Determine the (X, Y) coordinate at the center of the cell enclosing the given text.  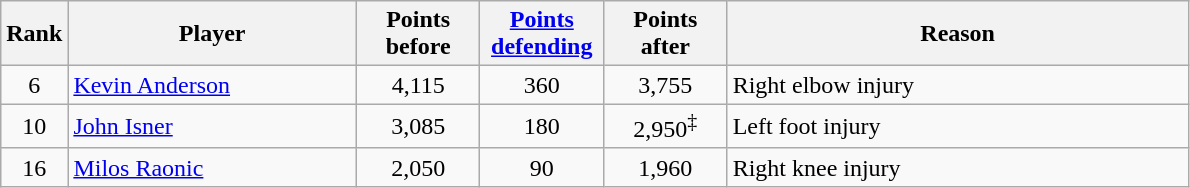
6 (34, 85)
360 (542, 85)
Player (212, 34)
4,115 (418, 85)
Left foot injury (958, 126)
90 (542, 167)
180 (542, 126)
Right elbow injury (958, 85)
Points before (418, 34)
Milos Raonic (212, 167)
3,755 (666, 85)
Right knee injury (958, 167)
Points after (666, 34)
16 (34, 167)
Kevin Anderson (212, 85)
3,085 (418, 126)
Points defending (542, 34)
2,050 (418, 167)
John Isner (212, 126)
10 (34, 126)
2,950‡ (666, 126)
Reason (958, 34)
Rank (34, 34)
1,960 (666, 167)
